Scan for the cell matching the given text and deliver its [x, y] coordinate at center. 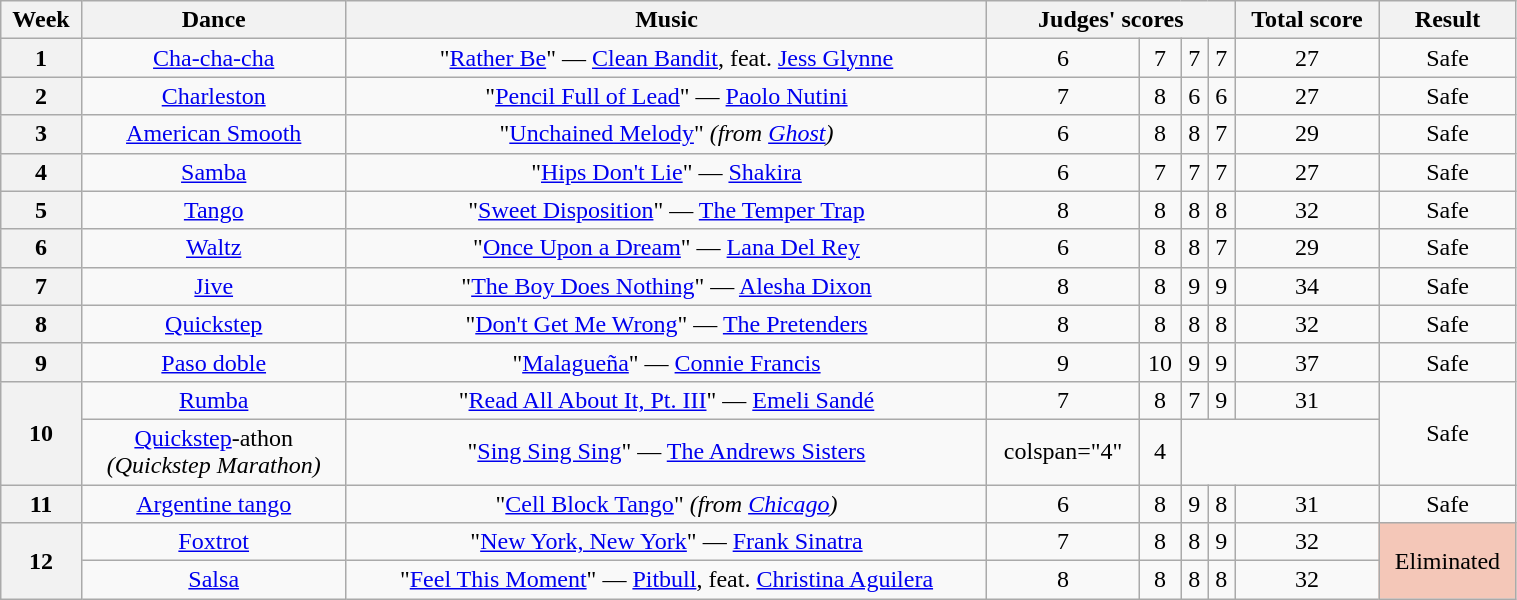
"Sing Sing Sing" — The Andrews Sisters [666, 452]
Week [42, 20]
Paso doble [214, 362]
"Sweet Disposition" — The Temper Trap [666, 210]
"Malagueña" — Connie Francis [666, 362]
"Read All About It, Pt. III" — Emeli Sandé [666, 400]
5 [42, 210]
"Once Upon a Dream" — Lana Del Rey [666, 248]
Salsa [214, 580]
Tango [214, 210]
Result [1448, 20]
"Rather Be" — Clean Bandit, feat. Jess Glynne [666, 58]
Samba [214, 172]
"Unchained Melody" (from Ghost) [666, 134]
Music [666, 20]
3 [42, 134]
"Feel This Moment" — Pitbull, feat. Christina Aguilera [666, 580]
Dance [214, 20]
Eliminated [1448, 561]
1 [42, 58]
"New York, New York" — Frank Sinatra [666, 542]
Argentine tango [214, 503]
Quickstep-athon(Quickstep Marathon) [214, 452]
11 [42, 503]
Rumba [214, 400]
"Pencil Full of Lead" — Paolo Nutini [666, 96]
"The Boy Does Nothing" — Alesha Dixon [666, 286]
34 [1307, 286]
"Hips Don't Lie" — Shakira [666, 172]
colspan="4" [1063, 452]
37 [1307, 362]
"Cell Block Tango" (from Chicago) [666, 503]
Judges' scores [1111, 20]
2 [42, 96]
12 [42, 561]
Quickstep [214, 324]
Jive [214, 286]
Total score [1307, 20]
Waltz [214, 248]
Foxtrot [214, 542]
American Smooth [214, 134]
Charleston [214, 96]
"Don't Get Me Wrong" — The Pretenders [666, 324]
Cha-cha-cha [214, 58]
